From the cell containing the given text, extract its center point as [X, Y] coordinate. 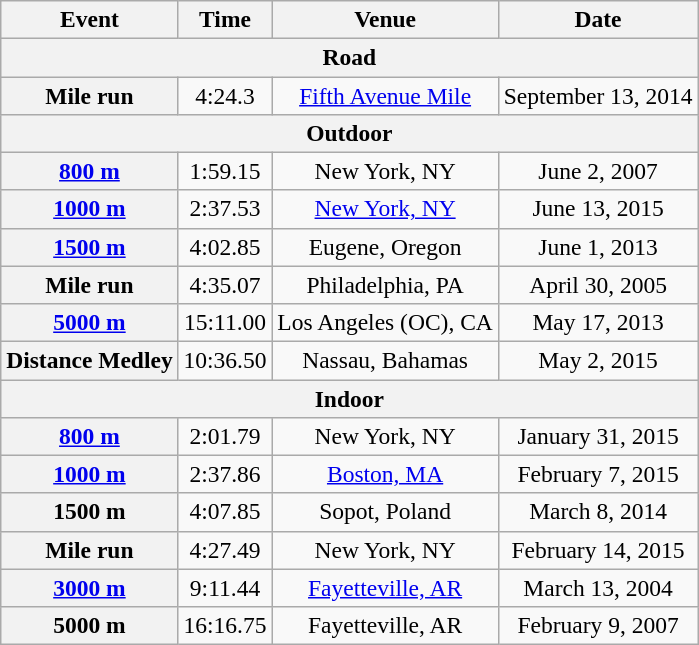
16:16.75 [225, 625]
4:07.85 [225, 512]
Date [598, 19]
Boston, MA [385, 474]
Indoor [350, 398]
February 9, 2007 [598, 625]
Fifth Avenue Mile [385, 95]
June 13, 2015 [598, 209]
2:01.79 [225, 436]
Distance Medley [90, 360]
June 1, 2013 [598, 247]
February 7, 2015 [598, 474]
Los Angeles (OC), CA [385, 322]
2:37.86 [225, 474]
April 30, 2005 [598, 285]
Road [350, 57]
Event [90, 19]
February 14, 2015 [598, 550]
1:59.15 [225, 171]
4:27.49 [225, 550]
2:37.53 [225, 209]
January 31, 2015 [598, 436]
4:24.3 [225, 95]
10:36.50 [225, 360]
4:02.85 [225, 247]
March 13, 2004 [598, 588]
Venue [385, 19]
June 2, 2007 [598, 171]
4:35.07 [225, 285]
Eugene, Oregon [385, 247]
Philadelphia, PA [385, 285]
September 13, 2014 [598, 95]
Nassau, Bahamas [385, 360]
March 8, 2014 [598, 512]
Outdoor [350, 133]
15:11.00 [225, 322]
Sopot, Poland [385, 512]
9:11.44 [225, 588]
3000 m [90, 588]
May 17, 2013 [598, 322]
Time [225, 19]
May 2, 2015 [598, 360]
